Scan for the cell matching the given text and deliver its [X, Y] coordinate at center. 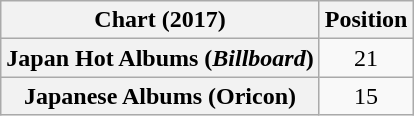
21 [366, 58]
Japanese Albums (Oricon) [160, 96]
15 [366, 96]
Chart (2017) [160, 20]
Japan Hot Albums (Billboard) [160, 58]
Position [366, 20]
